Scan for the cell matching the given text and deliver its [X, Y] coordinate at center. 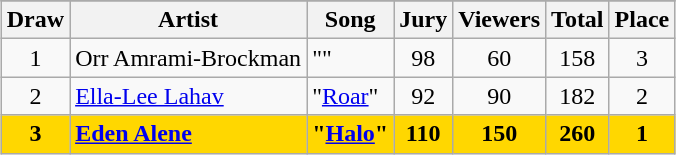
60 [500, 58]
Place [642, 20]
90 [500, 96]
Artist [188, 20]
Draw [35, 20]
98 [424, 58]
110 [424, 134]
Total [578, 20]
92 [424, 96]
150 [500, 134]
"Roar" [350, 96]
Orr Amrami-Brockman [188, 58]
Ella-Lee Lahav [188, 96]
Viewers [500, 20]
"Halo" [350, 134]
Jury [424, 20]
Song [350, 20]
158 [578, 58]
"" [350, 58]
182 [578, 96]
260 [578, 134]
Eden Alene [188, 134]
